Extract the [x, y] coordinate from the center of the cell holding the provided text.  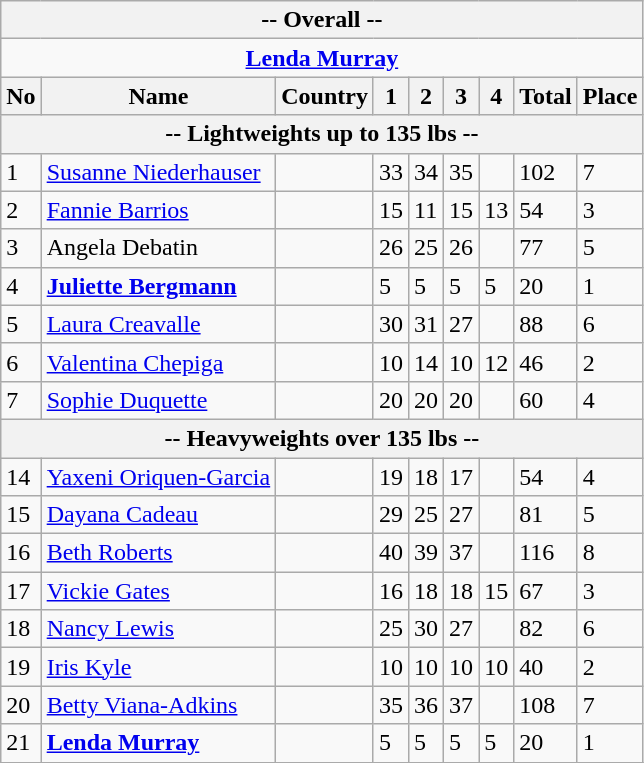
No [21, 96]
Dayana Cadeau [158, 515]
13 [496, 210]
8 [610, 553]
39 [426, 553]
Iris Kyle [158, 667]
Susanne Niederhauser [158, 172]
Betty Viana-Adkins [158, 705]
46 [546, 362]
116 [546, 553]
Nancy Lewis [158, 629]
102 [546, 172]
Angela Debatin [158, 248]
88 [546, 324]
-- Lightweights up to 135 lbs -- [322, 134]
Vickie Gates [158, 591]
81 [546, 515]
Juliette Bergmann [158, 286]
Country [325, 96]
Place [610, 96]
33 [390, 172]
108 [546, 705]
Yaxeni Oriquen-Garcia [158, 477]
Fannie Barrios [158, 210]
36 [426, 705]
82 [546, 629]
Total [546, 96]
29 [390, 515]
Valentina Chepiga [158, 362]
Sophie Duquette [158, 400]
34 [426, 172]
-- Heavyweights over 135 lbs -- [322, 438]
60 [546, 400]
Beth Roberts [158, 553]
Name [158, 96]
Laura Creavalle [158, 324]
11 [426, 210]
21 [21, 743]
67 [546, 591]
12 [496, 362]
31 [426, 324]
-- Overall -- [322, 20]
77 [546, 248]
